Extract the (X, Y) coordinate from the center of the cell holding the provided text.  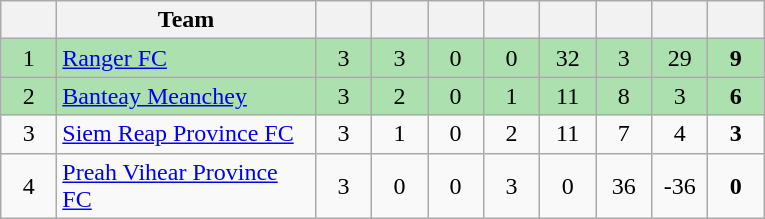
-36 (680, 186)
Preah Vihear Province FC (186, 186)
8 (624, 96)
6 (736, 96)
7 (624, 134)
36 (624, 186)
29 (680, 58)
Banteay Meanchey (186, 96)
Siem Reap Province FC (186, 134)
32 (568, 58)
Team (186, 20)
Ranger FC (186, 58)
9 (736, 58)
